Scan for the cell matching the given text and deliver its (X, Y) coordinate at center. 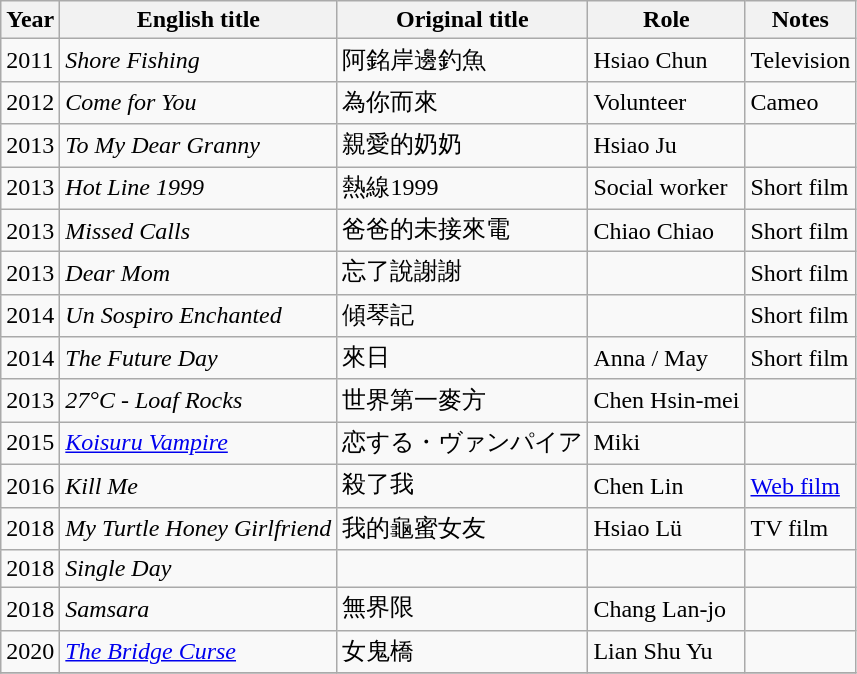
27°C - Loaf Rocks (198, 400)
親愛的奶奶 (462, 146)
2015 (30, 444)
爸爸的未接來電 (462, 230)
Lian Shu Yu (666, 652)
Missed Calls (198, 230)
Hsiao Lü (666, 528)
Web film (800, 486)
女鬼橋 (462, 652)
The Future Day (198, 358)
恋する・ヴァンパイア (462, 444)
English title (198, 20)
忘了說謝謝 (462, 274)
Television (800, 60)
世界第一麥方 (462, 400)
My Turtle Honey Girlfriend (198, 528)
Koisuru Vampire (198, 444)
來日 (462, 358)
Cameo (800, 102)
2020 (30, 652)
Come for You (198, 102)
2016 (30, 486)
Hsiao Chun (666, 60)
我的龜蜜女友 (462, 528)
Year (30, 20)
Hsiao Ju (666, 146)
Samsara (198, 610)
Notes (800, 20)
Miki (666, 444)
Volunteer (666, 102)
Social worker (666, 188)
Chiao Chiao (666, 230)
2011 (30, 60)
熱線1999 (462, 188)
Chen Hsin-mei (666, 400)
為你而來 (462, 102)
Kill Me (198, 486)
Hot Line 1999 (198, 188)
Chang Lan-jo (666, 610)
Role (666, 20)
2012 (30, 102)
Chen Lin (666, 486)
The Bridge Curse (198, 652)
殺了我 (462, 486)
無界限 (462, 610)
Anna / May (666, 358)
傾琴記 (462, 316)
To My Dear Granny (198, 146)
Original title (462, 20)
Dear Mom (198, 274)
阿銘岸邊釣魚 (462, 60)
Shore Fishing (198, 60)
TV film (800, 528)
Un Sospiro Enchanted (198, 316)
Single Day (198, 569)
